Provide the (x, y) coordinate of the cell's center where the given text is located.  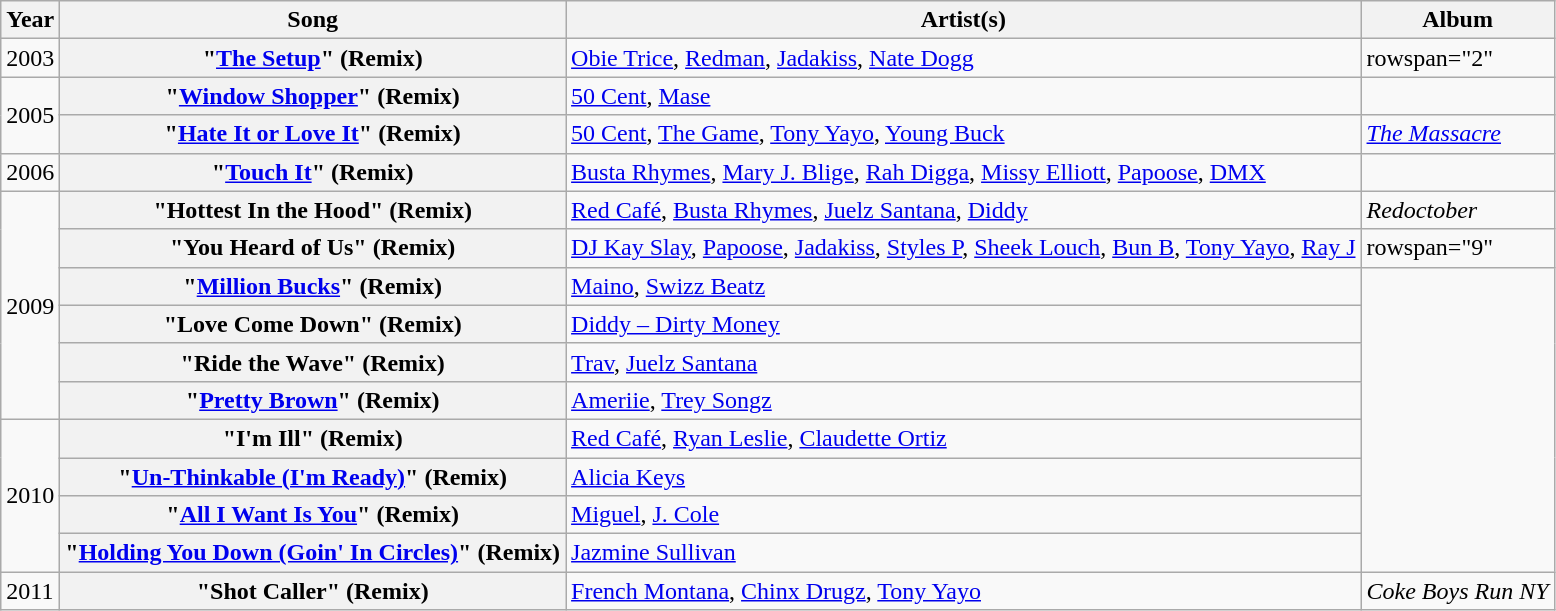
"Shot Caller" (Remix) (313, 591)
DJ Kay Slay, Papoose, Jadakiss, Styles P, Sheek Louch, Bun B, Tony Yayo, Ray J (964, 248)
2011 (30, 591)
Miguel, J. Cole (964, 515)
2006 (30, 172)
rowspan="9" (1458, 248)
"All I Want Is You" (Remix) (313, 515)
rowspan="2" (1458, 58)
2005 (30, 115)
50 Cent, Mase (964, 96)
"Hottest In the Hood" (Remix) (313, 210)
The Massacre (1458, 134)
Obie Trice, Redman, Jadakiss, Nate Dogg (964, 58)
Busta Rhymes, Mary J. Blige, Rah Digga, Missy Elliott, Papoose, DMX (964, 172)
"Holding You Down (Goin' In Circles)" (Remix) (313, 553)
"Touch It" (Remix) (313, 172)
Alicia Keys (964, 477)
"Love Come Down" (Remix) (313, 324)
50 Cent, The Game, Tony Yayo, Young Buck (964, 134)
Red Café, Busta Rhymes, Juelz Santana, Diddy (964, 210)
2009 (30, 305)
"You Heard of Us" (Remix) (313, 248)
"Un-Thinkable (I'm Ready)" (Remix) (313, 477)
"Window Shopper" (Remix) (313, 96)
"Hate It or Love It" (Remix) (313, 134)
"Pretty Brown" (Remix) (313, 400)
2010 (30, 495)
"I'm Ill" (Remix) (313, 438)
Song (313, 20)
Album (1458, 20)
Coke Boys Run NY (1458, 591)
French Montana, Chinx Drugz, Tony Yayo (964, 591)
Diddy – Dirty Money (964, 324)
Maino, Swizz Beatz (964, 286)
2003 (30, 58)
Redoctober (1458, 210)
Trav, Juelz Santana (964, 362)
Ameriie, Trey Songz (964, 400)
Jazmine Sullivan (964, 553)
Year (30, 20)
Artist(s) (964, 20)
"Ride the Wave" (Remix) (313, 362)
Red Café, Ryan Leslie, Claudette Ortiz (964, 438)
"Million Bucks" (Remix) (313, 286)
"The Setup" (Remix) (313, 58)
